Return the (X, Y) coordinate for the center point of the cell that contains the specified text.  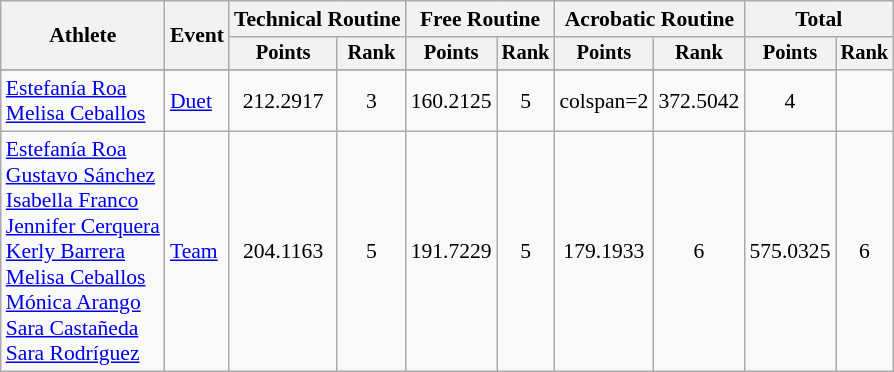
colspan=2 (604, 100)
160.2125 (452, 100)
4 (790, 100)
Free Routine (480, 19)
Estefanía RoaMelisa Ceballos (83, 100)
372.5042 (698, 100)
191.7229 (452, 252)
Estefanía RoaGustavo SánchezIsabella FrancoJennifer CerqueraKerly BarreraMelisa CeballosMónica ArangoSara CastañedaSara Rodríguez (83, 252)
204.1163 (283, 252)
3 (371, 100)
575.0325 (790, 252)
Duet (197, 100)
Acrobatic Routine (649, 19)
Athlete (83, 36)
Total (818, 19)
Technical Routine (318, 19)
212.2917 (283, 100)
Event (197, 36)
Team (197, 252)
179.1933 (604, 252)
